Capture the cell that displays the provided text and extract its (x, y) central coordinate. 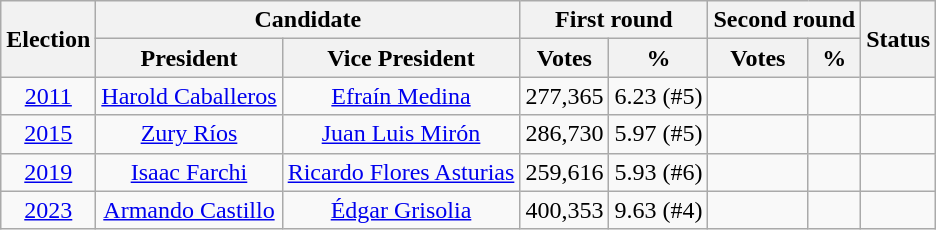
Status (898, 39)
Vice President (401, 58)
6.23 (#5) (658, 96)
Candidate (308, 20)
Harold Caballeros (189, 96)
Édgar Grisolia (401, 210)
Election (48, 39)
First round (614, 20)
2019 (48, 172)
Isaac Farchi (189, 172)
Second round (784, 20)
400,353 (564, 210)
286,730 (564, 134)
2011 (48, 96)
President (189, 58)
Zury Ríos (189, 134)
Armando Castillo (189, 210)
2015 (48, 134)
Juan Luis Mirón (401, 134)
Ricardo Flores Asturias (401, 172)
277,365 (564, 96)
5.97 (#5) (658, 134)
259,616 (564, 172)
Efraín Medina (401, 96)
9.63 (#4) (658, 210)
2023 (48, 210)
5.93 (#6) (658, 172)
